Find where the given text appears and provide that cell's center as (X, Y) coordinate. 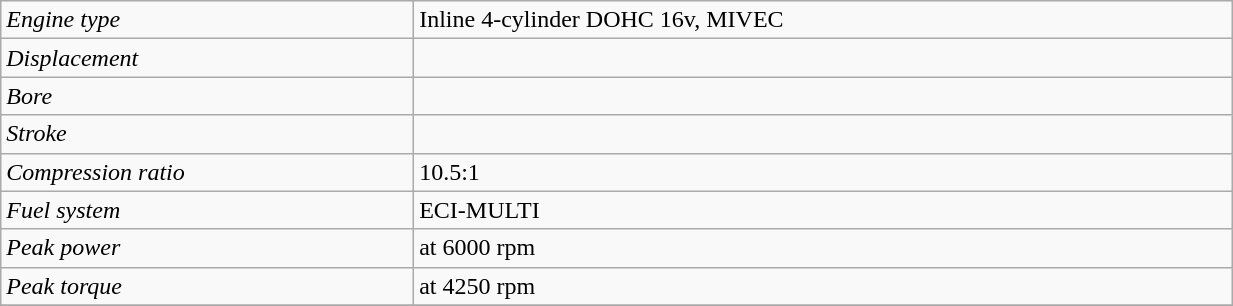
Engine type (208, 20)
at 4250 rpm (823, 286)
Fuel system (208, 210)
Inline 4-cylinder DOHC 16v, MIVEC (823, 20)
Stroke (208, 134)
Peak power (208, 248)
at 6000 rpm (823, 248)
Displacement (208, 58)
ECI-MULTI (823, 210)
Compression ratio (208, 172)
Bore (208, 96)
Peak torque (208, 286)
10.5:1 (823, 172)
